Identify which cell holds the provided text, then report its [x, y] central coordinate. 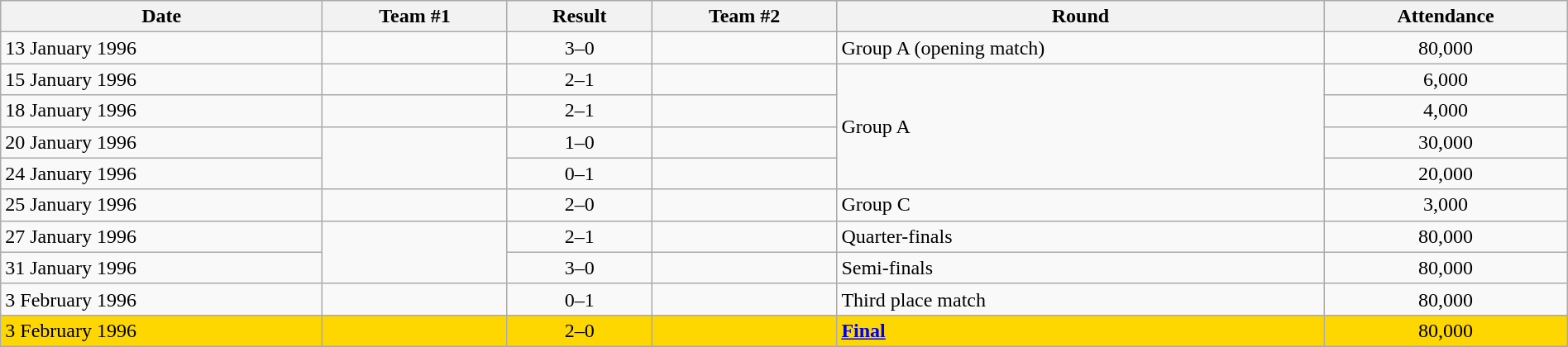
Attendance [1446, 17]
Semi-finals [1080, 268]
25 January 1996 [162, 205]
20 January 1996 [162, 142]
Group A [1080, 126]
Result [579, 17]
Group A (opening match) [1080, 48]
Third place match [1080, 299]
3,000 [1446, 205]
30,000 [1446, 142]
15 January 1996 [162, 79]
Quarter-finals [1080, 236]
1–0 [579, 142]
18 January 1996 [162, 111]
27 January 1996 [162, 236]
Date [162, 17]
13 January 1996 [162, 48]
Round [1080, 17]
Final [1080, 330]
31 January 1996 [162, 268]
4,000 [1446, 111]
20,000 [1446, 173]
Team #2 [744, 17]
6,000 [1446, 79]
Team #1 [415, 17]
Group C [1080, 205]
24 January 1996 [162, 173]
